Detect which cell encompasses the target text, then output its [x, y] center coordinate. 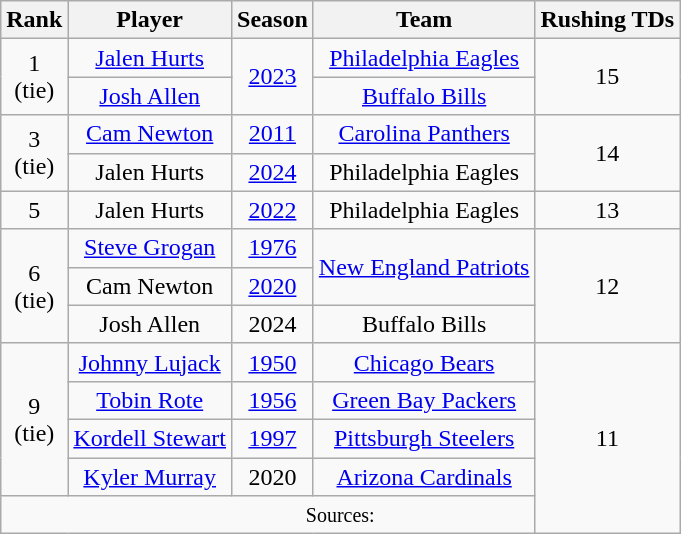
14 [608, 153]
Carolina Panthers [424, 134]
11 [608, 438]
Green Bay Packers [424, 400]
9(tie) [34, 419]
Arizona Cardinals [424, 477]
5 [34, 210]
2022 [273, 210]
1950 [273, 362]
12 [608, 286]
2023 [273, 77]
Kordell Stewart [150, 438]
Rushing TDs [608, 20]
Rank [34, 20]
1956 [273, 400]
Pittsburgh Steelers [424, 438]
Team [424, 20]
6(tie) [34, 286]
3(tie) [34, 153]
13 [608, 210]
New England Patriots [424, 267]
1997 [273, 438]
15 [608, 77]
Tobin Rote [150, 400]
1976 [273, 248]
Kyler Murray [150, 477]
Season [273, 20]
Chicago Bears [424, 362]
Player [150, 20]
Sources: [340, 515]
2011 [273, 134]
Johnny Lujack [150, 362]
1(tie) [34, 77]
Steve Grogan [150, 248]
